Extract the (x, y) coordinate from the center of the cell holding the provided text.  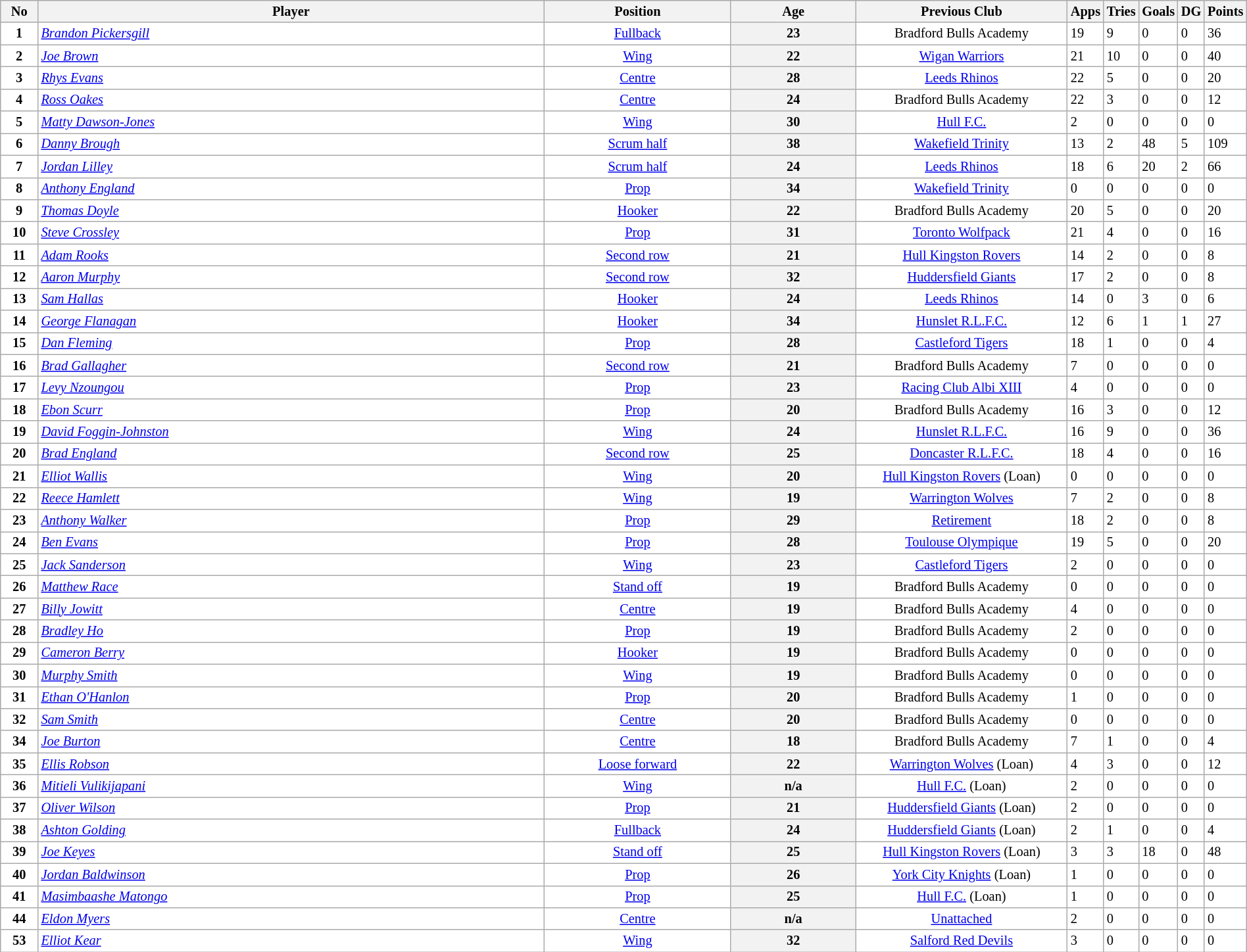
Toronto Wolfpack (962, 233)
Joe Brown (291, 56)
Apps (1085, 11)
Thomas Doyle (291, 210)
37 (20, 808)
Steve Crossley (291, 233)
DG (1191, 11)
Brad Gallagher (291, 366)
Salford Red Devils (962, 941)
Hull Kingston Rovers (962, 255)
Previous Club (962, 11)
Ebon Scurr (291, 410)
11 (20, 255)
Loose forward (637, 764)
Matty Dawson-Jones (291, 122)
No (20, 11)
Brad England (291, 454)
Levy Nzoungou (291, 387)
York City Knights (Loan) (962, 874)
66 (1225, 166)
Joe Burton (291, 742)
Brandon Pickersgill (291, 34)
Doncaster R.L.F.C. (962, 454)
Ashton Golding (291, 830)
Sam Hallas (291, 299)
35 (20, 764)
Warrington Wolves (962, 498)
Jordan Lilley (291, 166)
Ben Evans (291, 542)
15 (20, 343)
41 (20, 897)
39 (20, 852)
Goals (1158, 11)
Tries (1121, 11)
Hull F.C. (962, 122)
Ellis Robson (291, 764)
Murphy Smith (291, 675)
Oliver Wilson (291, 808)
Danny Brough (291, 144)
Unattached (962, 918)
Joe Keyes (291, 852)
Anthony Walker (291, 520)
Rhys Evans (291, 78)
Bradley Ho (291, 631)
Huddersfield Giants (962, 277)
Jordan Baldwinson (291, 874)
Eldon Myers (291, 918)
Elliot Wallis (291, 476)
109 (1225, 144)
Sam Smith (291, 719)
Points (1225, 11)
Age (793, 11)
Warrington Wolves (Loan) (962, 764)
Toulouse Olympique (962, 542)
Player (291, 11)
Ross Oakes (291, 100)
Elliot Kear (291, 941)
44 (20, 918)
David Foggin-Johnston (291, 432)
Aaron Murphy (291, 277)
Dan Fleming (291, 343)
Racing Club Albi XIII (962, 387)
Ethan O'Hanlon (291, 698)
Adam Rooks (291, 255)
Jack Sanderson (291, 565)
Position (637, 11)
Cameron Berry (291, 653)
Masimbaashe Matongo (291, 897)
Reece Hamlett (291, 498)
Anthony England (291, 189)
Mitieli Vulikijapani (291, 786)
Matthew Race (291, 586)
George Flanagan (291, 321)
53 (20, 941)
Billy Jowitt (291, 609)
Wigan Warriors (962, 56)
Retirement (962, 520)
